Pinpoint the cell where the given text exists, returning its [X, Y] midpoint coordinate. 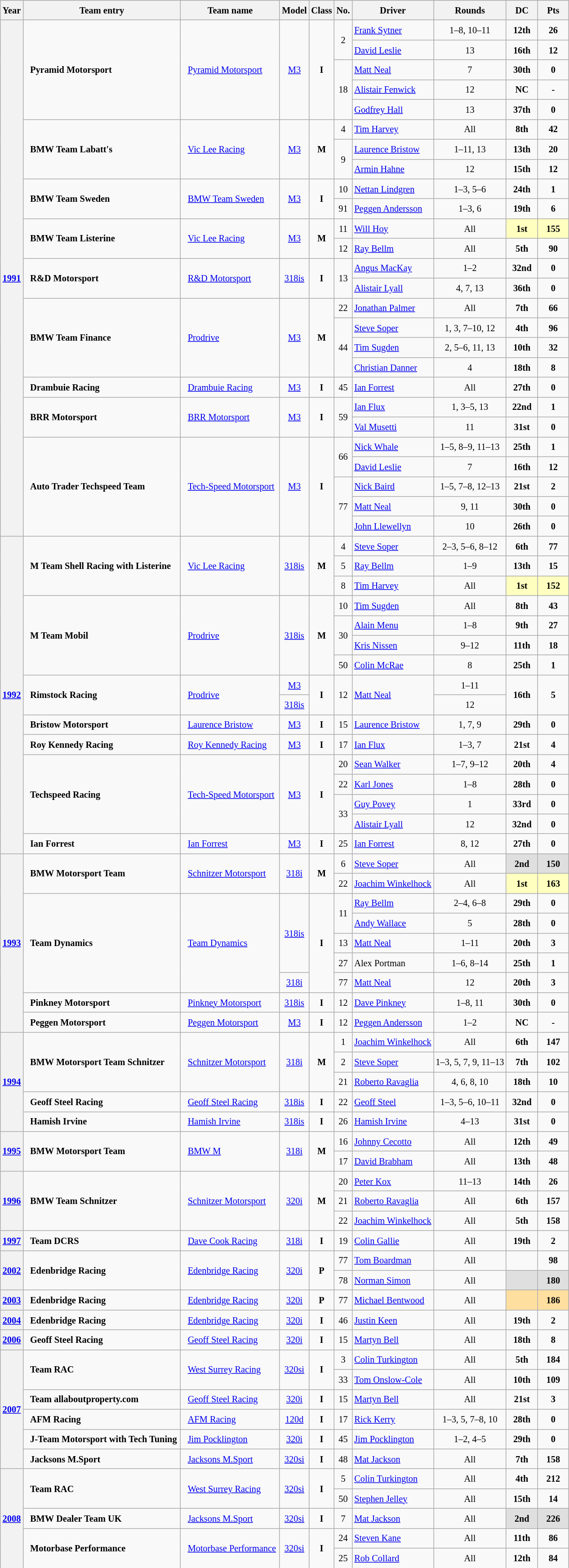
Kris Nissen [393, 645]
No. [343, 10]
BMW Team Finance [102, 338]
19 [343, 1240]
1–3, 7 [470, 744]
BMW M [230, 1151]
120d [294, 1419]
42 [553, 129]
2003 [12, 1300]
8, 12 [470, 844]
4, 7, 13 [470, 288]
Team allaboutproperty.com [102, 1399]
1–3, 5–6, 10–11 [470, 1102]
Steven Kane [393, 1538]
9th [522, 625]
BMW Team Listerine [102, 238]
1995 [12, 1151]
43 [553, 605]
Colin Gallie [393, 1240]
Rob Collard [393, 1558]
Rick Kerry [393, 1419]
Tom Boardman [393, 1260]
DC [522, 10]
Frank Sytner [393, 30]
9 [343, 159]
Jonathan Palmer [393, 308]
1, 3, 7–10, 12 [470, 328]
Peter Kox [393, 1181]
Will Hoy [393, 228]
155 [553, 228]
1, 3–5, 13 [470, 407]
30 [343, 635]
212 [553, 1479]
180 [553, 1280]
1997 [12, 1240]
Auto Trader Techspeed Team [102, 486]
152 [553, 586]
1–2, 4–5 [470, 1439]
1–6, 8–14 [470, 963]
184 [553, 1359]
16 [343, 1141]
1–3, 5, 7, 9, 11–13 [470, 1062]
Bristow Motorsport [102, 724]
36th [522, 288]
96 [553, 328]
J-Team Motorsport with Tech Tuning [102, 1439]
150 [553, 863]
Colin McRae [393, 665]
Dave Pinkney [393, 1002]
2006 [12, 1340]
Val Musetti [393, 427]
M Team Mobil [102, 635]
147 [553, 1042]
157 [553, 1201]
Godfrey Hall [393, 109]
2007 [12, 1409]
32 [553, 347]
1991 [12, 278]
Year [12, 10]
1–8, 10–11 [470, 30]
1–9 [470, 566]
49 [553, 1141]
Justin Keen [393, 1320]
109 [553, 1379]
Techspeed Racing [102, 794]
9, 11 [470, 506]
Dave Cook Racing [230, 1240]
44 [343, 347]
Pts [553, 10]
2–3, 5–6, 8–12 [470, 546]
1996 [12, 1201]
24th [522, 189]
Model [294, 10]
78 [343, 1280]
33rd [522, 804]
Nettan Lindgren [393, 189]
Michael Bentwood [393, 1300]
Team entry [102, 10]
Geoff Steel [393, 1102]
Norman Simon [393, 1280]
1–3, 5, 7–8, 10 [470, 1419]
2002 [12, 1270]
2004 [12, 1320]
1993 [12, 943]
Christian Danner [393, 367]
14 [553, 1498]
Andy Wallace [393, 923]
37th [522, 109]
1994 [12, 1081]
Team name [230, 10]
1–5, 7–8, 12–13 [470, 486]
4, 6, 8, 10 [470, 1082]
1–5, 8–9, 11–13 [470, 447]
BMW Dealer Team UK [102, 1518]
1–3, 6 [470, 209]
4–13 [470, 1121]
Angus MacKay [393, 268]
Alistair Fenwick [393, 89]
2008 [12, 1518]
1, 7, 9 [470, 724]
Rounds [470, 10]
Johnny Cecotto [393, 1141]
86 [553, 1538]
24 [343, 1538]
226 [553, 1518]
102 [553, 1062]
Tom Onslow-Cole [393, 1379]
90 [553, 248]
BMW Team Labatt's [102, 149]
John Llewellyn [393, 526]
186 [553, 1300]
Class [322, 10]
1–7, 9–12 [470, 764]
Armin Hahne [393, 169]
M Team Shell Racing with Listerine [102, 566]
1–3, 5–6 [470, 189]
Driver [393, 10]
Karl Jones [393, 784]
14th [522, 1181]
Team DCRS [102, 1240]
Sean Walker [393, 764]
91 [343, 209]
Guy Povey [393, 804]
11–13 [470, 1181]
David Brabham [393, 1161]
9–12 [470, 645]
BMW Team Schnitzer [102, 1201]
Nick Baird [393, 486]
46 [343, 1320]
Rimstock Racing [102, 695]
26th [522, 526]
Nick Whale [393, 447]
22nd [522, 407]
59 [343, 417]
BMW Motorsport Team Schnitzer [102, 1062]
1–8, 11 [470, 1002]
Stephen Jelley [393, 1498]
98 [553, 1260]
1–11, 13 [470, 149]
163 [553, 883]
2–4, 6–8 [470, 903]
Alain Menu [393, 625]
1992 [12, 695]
84 [553, 1558]
2, 5–6, 11, 13 [470, 347]
Alex Portman [393, 963]
